Return (X, Y) of the center of cell containing provided text 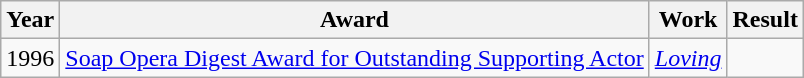
Year (30, 20)
1996 (30, 58)
Loving (688, 58)
Soap Opera Digest Award for Outstanding Supporting Actor (354, 58)
Award (354, 20)
Result (765, 20)
Work (688, 20)
